Pinpoint the cell where the given text exists, returning its [x, y] midpoint coordinate. 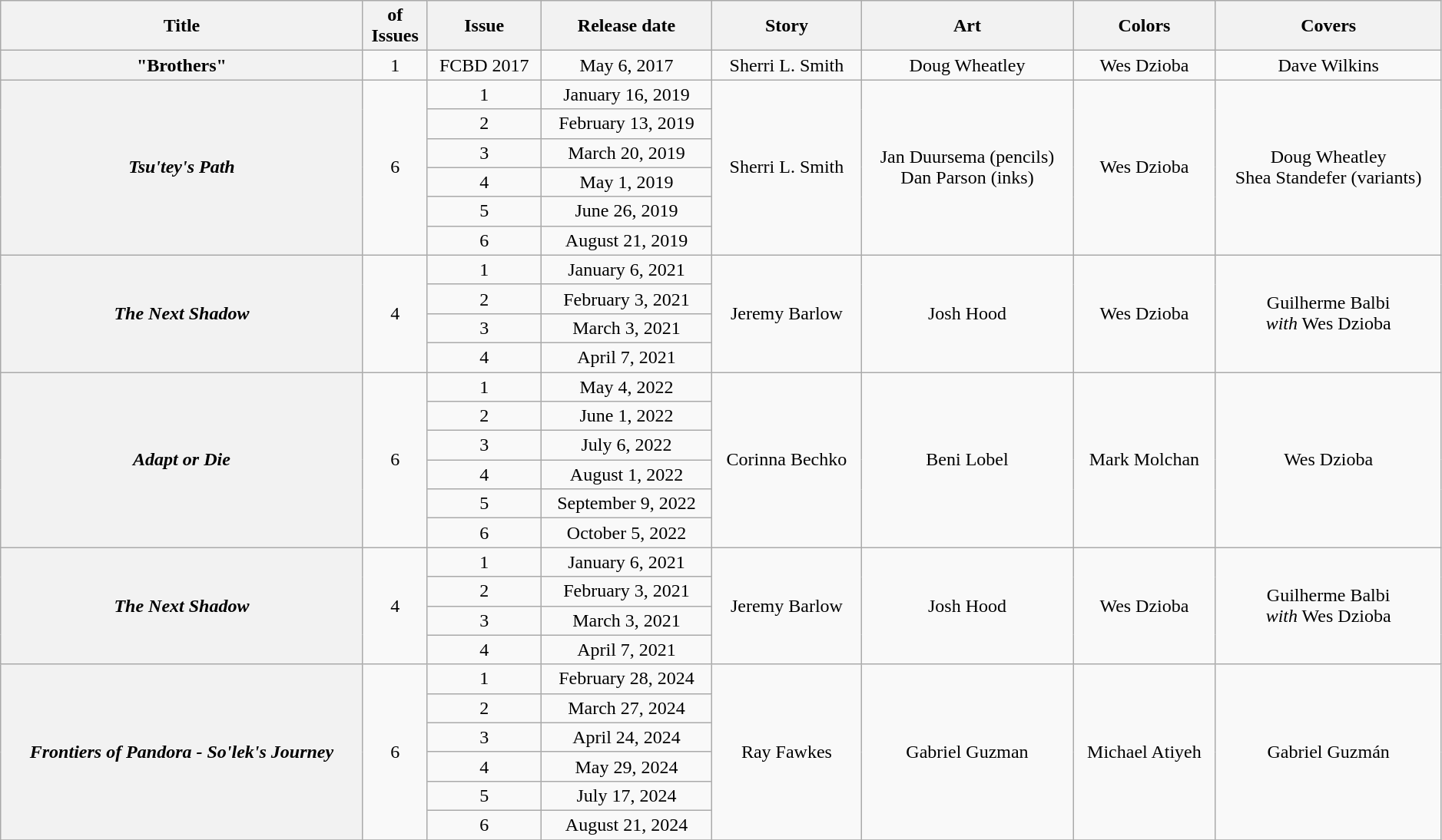
May 29, 2024 [626, 766]
February 28, 2024 [626, 679]
March 20, 2019 [626, 153]
Dave Wilkins [1328, 65]
Ray Fawkes [787, 752]
Story [787, 26]
August 21, 2019 [626, 240]
Jan Duursema (pencils)Dan Parson (inks) [967, 167]
FCBD 2017 [484, 65]
Colors [1145, 26]
Adapt or Die [181, 459]
Gabriel Guzmán [1328, 752]
June 1, 2022 [626, 416]
July 17, 2024 [626, 795]
Issue [484, 26]
Tsu'tey's Path [181, 167]
Frontiers of Pandora - So'lek's Journey [181, 752]
Doug WheatleyShea Standefer (variants) [1328, 167]
Beni Lobel [967, 459]
Release date [626, 26]
March 27, 2024 [626, 708]
January 16, 2019 [626, 94]
May 6, 2017 [626, 65]
April 24, 2024 [626, 737]
May 4, 2022 [626, 386]
Title [181, 26]
Covers [1328, 26]
May 1, 2019 [626, 182]
July 6, 2022 [626, 445]
Doug Wheatley [967, 65]
October 5, 2022 [626, 533]
September 9, 2022 [626, 504]
Mark Molchan [1145, 459]
Corinna Bechko [787, 459]
August 21, 2024 [626, 825]
June 26, 2019 [626, 211]
"Brothers" [181, 65]
ofIssues [395, 26]
Gabriel Guzman [967, 752]
Michael Atiyeh [1145, 752]
Art [967, 26]
August 1, 2022 [626, 475]
February 13, 2019 [626, 124]
